Identify which cell holds the provided text, then report its (X, Y) central coordinate. 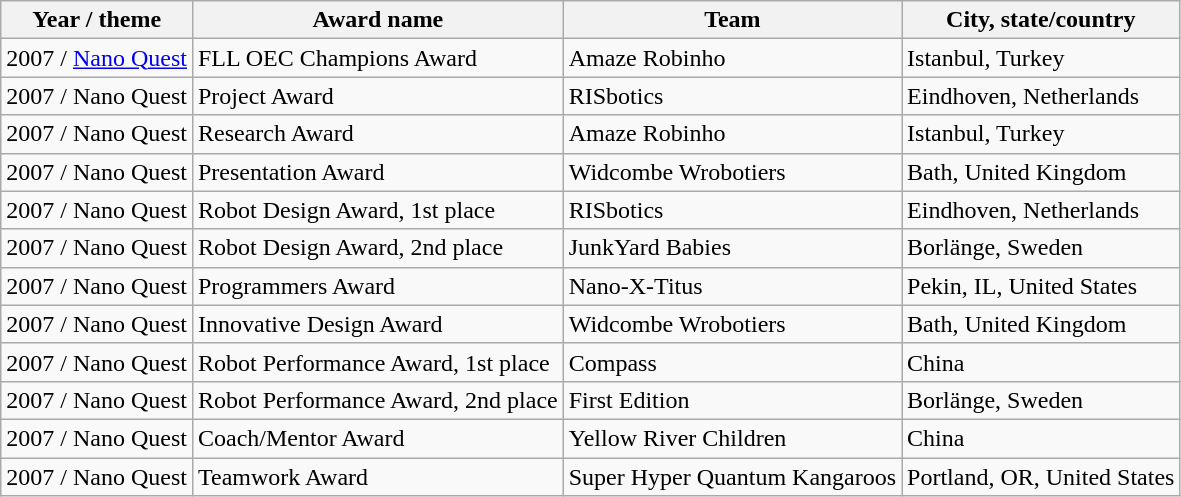
First Edition (732, 400)
Team (732, 20)
Robot Design Award, 2nd place (378, 248)
FLL OEC Champions Award (378, 58)
Research Award (378, 134)
Robot Performance Award, 1st place (378, 362)
Programmers Award (378, 286)
Year / theme (97, 20)
Robot Performance Award, 2nd place (378, 400)
Teamwork Award (378, 477)
Portland, OR, United States (1041, 477)
Pekin, IL, United States (1041, 286)
Yellow River Children (732, 438)
City, state/country (1041, 20)
Presentation Award (378, 172)
Coach/Mentor Award (378, 438)
Innovative Design Award (378, 324)
Nano-X-Titus (732, 286)
Robot Design Award, 1st place (378, 210)
Compass (732, 362)
JunkYard Babies (732, 248)
Award name (378, 20)
Project Award (378, 96)
Super Hyper Quantum Kangaroos (732, 477)
